Locate the cell with the specified text and output its (X, Y) center coordinate. 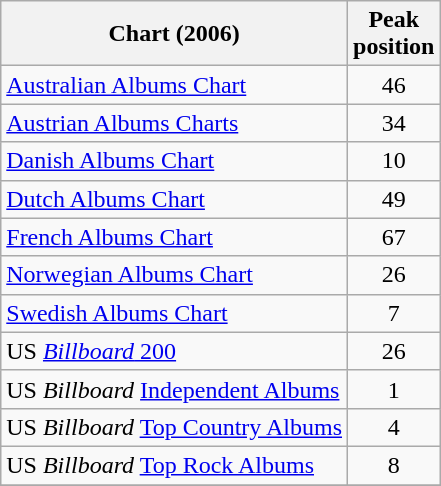
Australian Albums Chart (174, 85)
US Billboard 200 (174, 351)
49 (394, 199)
1 (394, 389)
US Billboard Independent Albums (174, 389)
Dutch Albums Chart (174, 199)
French Albums Chart (174, 237)
Swedish Albums Chart (174, 313)
Austrian Albums Charts (174, 123)
34 (394, 123)
7 (394, 313)
US Billboard Top Country Albums (174, 427)
US Billboard Top Rock Albums (174, 465)
46 (394, 85)
10 (394, 161)
Danish Albums Chart (174, 161)
Chart (2006) (174, 34)
Peakposition (394, 34)
8 (394, 465)
67 (394, 237)
Norwegian Albums Chart (174, 275)
4 (394, 427)
